Provide the (x, y) coordinate of the cell's center where the given text is located.  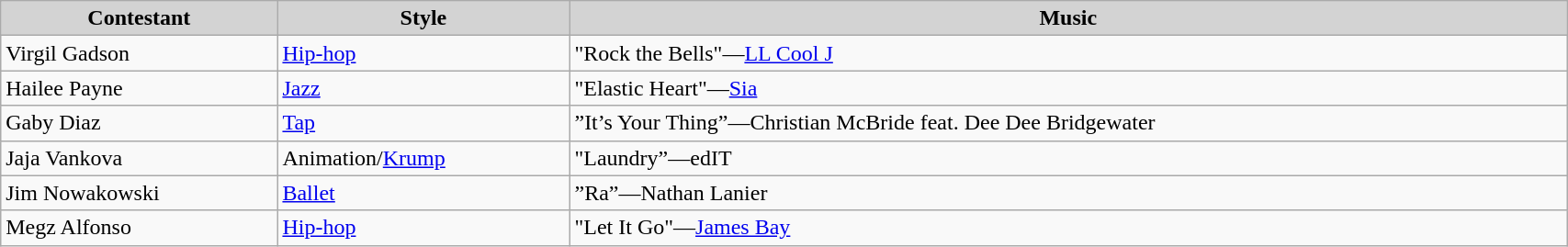
Jazz (423, 88)
”It’s Your Thing”—Christian McBride feat. Dee Dee Bridgewater (1068, 123)
Gaby Diaz (140, 123)
Animation/Krump (423, 158)
Tap (423, 123)
Ballet (423, 193)
"Let It Go"—James Bay (1068, 228)
"Laundry”—edIT (1068, 158)
Style (423, 18)
Contestant (140, 18)
"Rock the Bells"—LL Cool J (1068, 53)
Virgil Gadson (140, 53)
Music (1068, 18)
"Elastic Heart"—Sia (1068, 88)
”Ra”—Nathan Lanier (1068, 193)
Jaja Vankova (140, 158)
Hailee Payne (140, 88)
Jim Nowakowski (140, 193)
Megz Alfonso (140, 228)
